Pinpoint the cell where the given text exists, returning its [X, Y] midpoint coordinate. 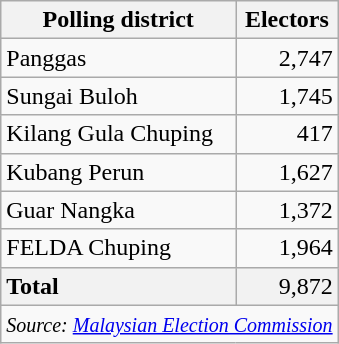
9,872 [288, 286]
Polling district [118, 20]
Kubang Perun [118, 172]
FELDA Chuping [118, 248]
Sungai Buloh [118, 96]
Source: Malaysian Election Commission [170, 324]
1,627 [288, 172]
1,745 [288, 96]
1,964 [288, 248]
Panggas [118, 58]
Total [118, 286]
417 [288, 134]
1,372 [288, 210]
Electors [288, 20]
Kilang Gula Chuping [118, 134]
2,747 [288, 58]
Guar Nangka [118, 210]
